Scan for the cell matching the given text and deliver its (x, y) coordinate at center. 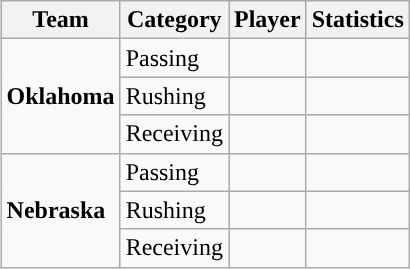
Statistics (358, 20)
Team (60, 20)
Oklahoma (60, 96)
Category (174, 20)
Player (267, 20)
Nebraska (60, 210)
